Return [X, Y] of the center of cell containing provided text 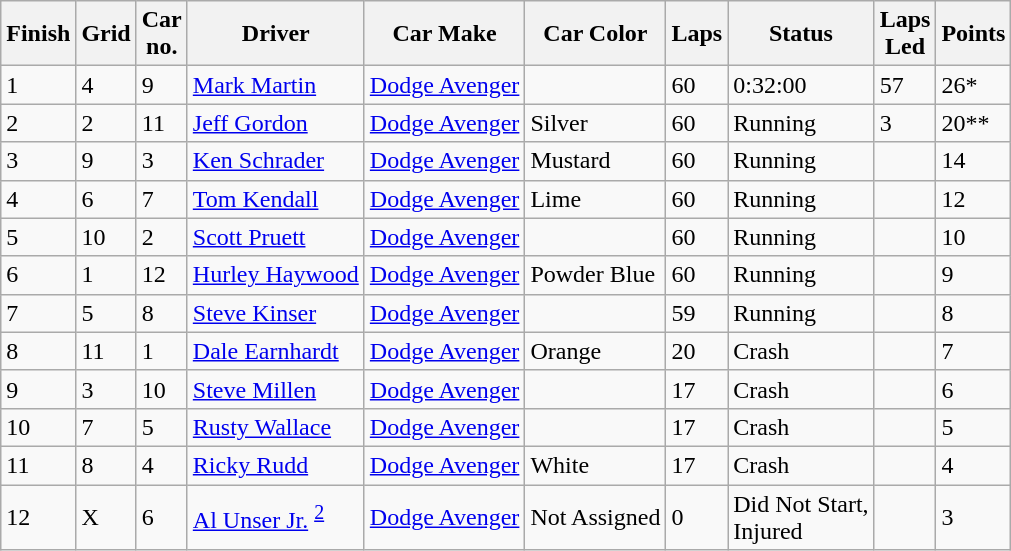
26* [974, 85]
Powder Blue [596, 275]
Driver [276, 34]
0:32:00 [801, 85]
0 [697, 516]
Jeff Gordon [276, 123]
20 [697, 351]
Steve Kinser [276, 313]
Status [801, 34]
Carno. [162, 34]
59 [697, 313]
Car Color [596, 34]
14 [974, 161]
Rusty Wallace [276, 427]
White [596, 465]
Lime [596, 199]
Mustard [596, 161]
Points [974, 34]
20** [974, 123]
Tom Kendall [276, 199]
Al Unser Jr. 2 [276, 516]
Finish [38, 34]
Car Make [444, 34]
57 [905, 85]
Ricky Rudd [276, 465]
Steve Millen [276, 389]
LapsLed [905, 34]
Dale Earnhardt [276, 351]
Did Not Start,Injured [801, 516]
Not Assigned [596, 516]
Laps [697, 34]
Orange [596, 351]
Scott Pruett [276, 237]
Grid [106, 34]
Mark Martin [276, 85]
Ken Schrader [276, 161]
X [106, 516]
Silver [596, 123]
Hurley Haywood [276, 275]
